Identify which cell holds the provided text, then report its [X, Y] central coordinate. 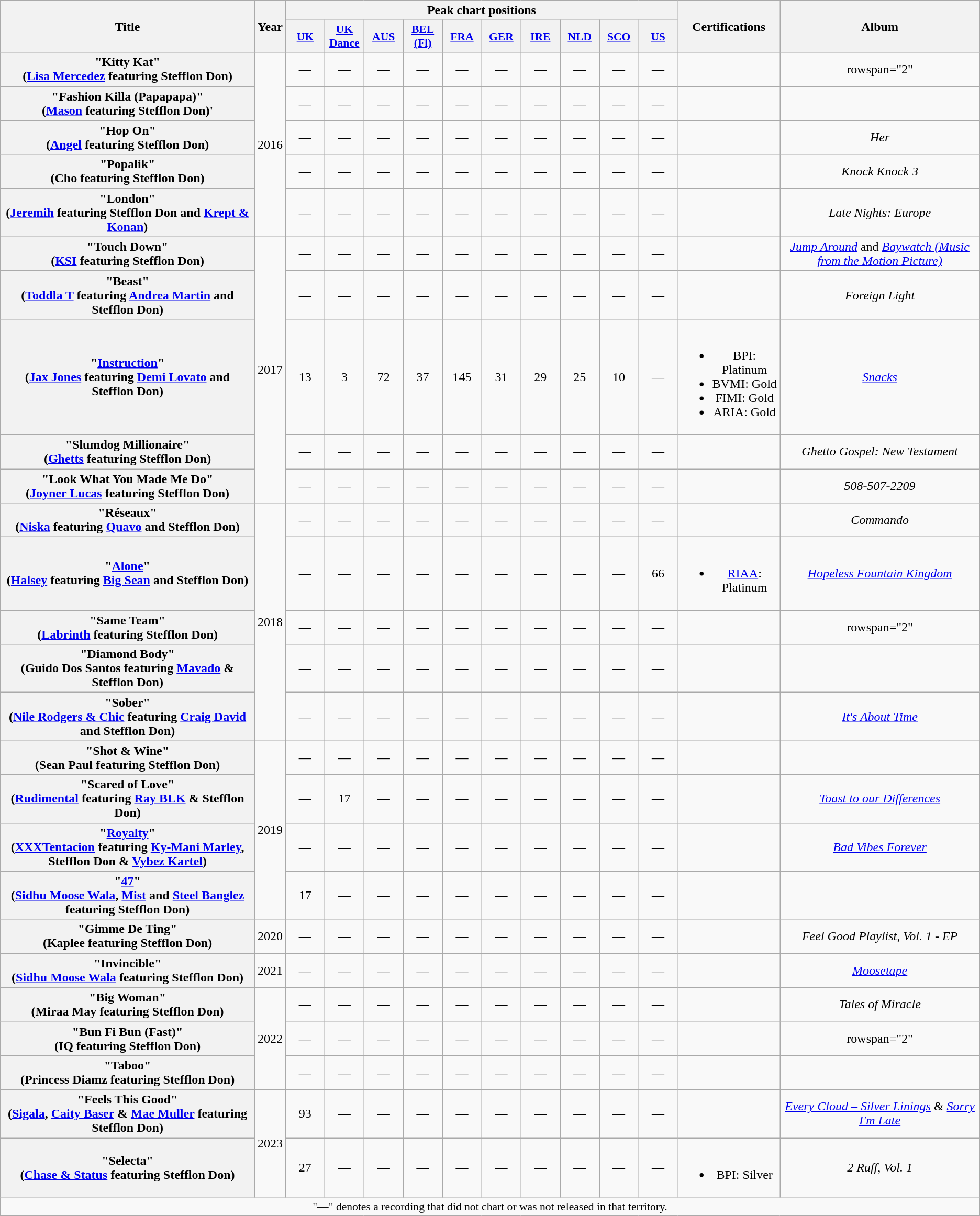
"Sober"(Nile Rodgers & Chic featuring Craig David and Stefflon Don) [128, 717]
"—" denotes a recording that did not chart or was not released in that territory. [490, 1207]
"Royalty"(XXXTentacion featuring Ky-Mani Marley, Stefflon Don & Vybez Kartel) [128, 847]
2019 [270, 830]
Year [270, 26]
"Invincible" (Sidhu Moose Wala featuring Stefflon Don) [128, 970]
It's About Time [879, 717]
"Bun Fi Bun (Fast)"(IQ featuring Stefflon Don) [128, 1039]
Moosetape [879, 970]
SCO [619, 37]
"London"(Jeremih featuring Stefflon Don and Krept & Konan) [128, 213]
508-507-2209 [879, 486]
"Look What You Made Me Do"(Joyner Lucas featuring Stefflon Don) [128, 486]
"Instruction"(Jax Jones featuring Demi Lovato and Stefflon Don) [128, 377]
31 [502, 377]
NLD [580, 37]
"Diamond Body"(Guido Dos Santos featuring Mavado & Stefflon Don) [128, 668]
Peak chart positions [482, 10]
Every Cloud – Silver Linings & Sorry I'm Late [879, 1113]
"Feels This Good"(Sigala, Caity Baser & Mae Muller featuring Stefflon Don) [128, 1113]
2022 [270, 1039]
37 [423, 377]
Snacks [879, 377]
"Gimme De Ting"(Kaplee featuring Stefflon Don) [128, 936]
"Popalik"(Cho featuring Stefflon Don) [128, 172]
BEL (Fl) [423, 37]
2021 [270, 970]
"Hop On"(Angel featuring Stefflon Don) [128, 137]
UK [305, 37]
Feel Good Playlist, Vol. 1 - EP [879, 936]
"Selecta"(Chase & Status featuring Stefflon Don) [128, 1167]
66 [659, 574]
Commando [879, 520]
US [659, 37]
"Touch Down"(KSI featuring Stefflon Don) [128, 253]
BPI: PlatinumBVMI: GoldFIMI: GoldARIA: Gold [729, 377]
"Same Team"(Labrinth featuring Stefflon Don) [128, 627]
AUS [383, 37]
2016 [270, 144]
72 [383, 377]
UK Dance [344, 37]
"Slumdog Millionaire"(Ghetts featuring Stefflon Don) [128, 451]
Late Nights: Europe [879, 213]
3 [344, 377]
25 [580, 377]
"Réseaux"(Niska featuring Quavo and Stefflon Don) [128, 520]
27 [305, 1167]
Jump Around and Baywatch (Music from the Motion Picture) [879, 253]
10 [619, 377]
Her [879, 137]
2 Ruff, Vol. 1 [879, 1167]
BPI: Silver [729, 1167]
2023 [270, 1143]
2017 [270, 370]
"Taboo"(Princess Diamz featuring Stefflon Don) [128, 1072]
93 [305, 1113]
"Alone"(Halsey featuring Big Sean and Stefflon Don) [128, 574]
Tales of Miracle [879, 1004]
RIAA: Platinum [729, 574]
Bad Vibes Forever [879, 847]
2018 [270, 622]
Foreign Light [879, 295]
13 [305, 377]
"Scared of Love"(Rudimental featuring Ray BLK & Stefflon Don) [128, 799]
29 [540, 377]
"Beast"(Toddla T featuring Andrea Martin and Stefflon Don) [128, 295]
"Shot & Wine"(Sean Paul featuring Stefflon Don) [128, 758]
Title [128, 26]
2020 [270, 936]
"Big Woman"(Miraa May featuring Stefflon Don) [128, 1004]
"Fashion Killa (Papapapa)"(Mason featuring Stefflon Don)' [128, 104]
Album [879, 26]
Certifications [729, 26]
IRE [540, 37]
GER [502, 37]
145 [462, 377]
FRA [462, 37]
Toast to our Differences [879, 799]
"47"(Sidhu Moose Wala, Mist and Steel Banglez featuring Stefflon Don) [128, 895]
Ghetto Gospel: New Testament [879, 451]
Hopeless Fountain Kingdom [879, 574]
"Kitty Kat"(Lisa Mercedez featuring Stefflon Don) [128, 69]
Knock Knock 3 [879, 172]
